Return [X, Y] of the center of cell containing provided text 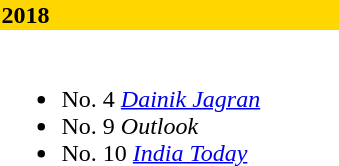
2018 [170, 15]
